Determine the [X, Y] coordinate at the center of the cell enclosing the given text.  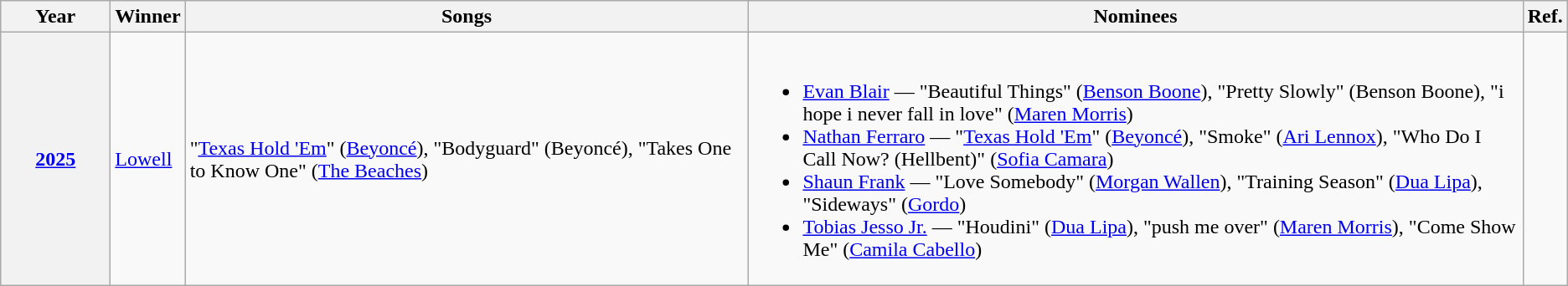
"Texas Hold 'Em" (Beyoncé), "Bodyguard" (Beyoncé), "Takes One to Know One" (The Beaches) [467, 159]
Year [55, 17]
Winner [147, 17]
Songs [467, 17]
Ref. [1545, 17]
Lowell [147, 159]
2025 [55, 159]
Nominees [1136, 17]
